For the text-containing cell, return its midpoint in [x, y] coordinate format. 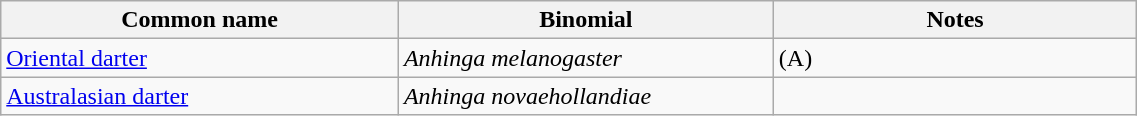
Common name [200, 20]
Australasian darter [200, 96]
(A) [955, 58]
Oriental darter [200, 58]
Anhinga melanogaster [586, 58]
Notes [955, 20]
Binomial [586, 20]
Anhinga novaehollandiae [586, 96]
